Find where the given text appears and provide that cell's center as (x, y) coordinate. 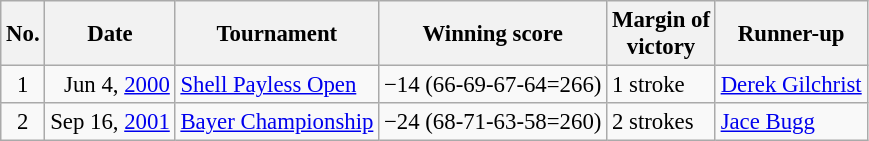
1 stroke (662, 85)
Jun 4, 2000 (110, 85)
Bayer Championship (277, 122)
No. (23, 34)
Margin ofvictory (662, 34)
−14 (66-69-67-64=266) (493, 85)
2 strokes (662, 122)
2 (23, 122)
Sep 16, 2001 (110, 122)
1 (23, 85)
Date (110, 34)
Shell Payless Open (277, 85)
Jace Bugg (791, 122)
−24 (68-71-63-58=260) (493, 122)
Runner-up (791, 34)
Tournament (277, 34)
Winning score (493, 34)
Derek Gilchrist (791, 85)
